Pinpoint the cell where the given text exists, returning its [x, y] midpoint coordinate. 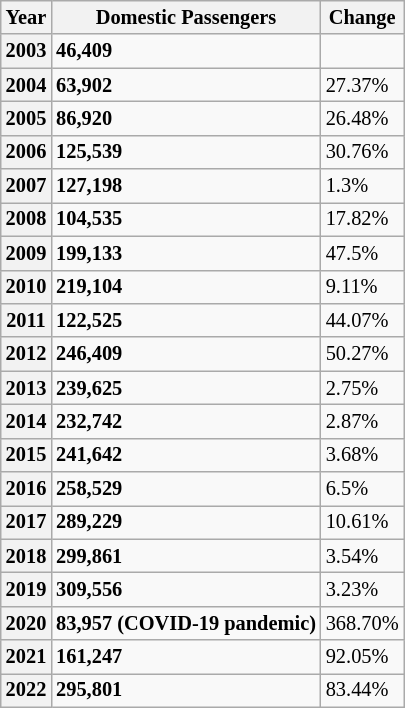
9.11% [362, 287]
26.48% [362, 118]
2007 [26, 186]
10.61% [362, 522]
2013 [26, 388]
368.70% [362, 623]
2021 [26, 657]
83.44% [362, 690]
2004 [26, 85]
2.87% [362, 421]
2015 [26, 455]
83,957 (COVID-19 pandemic) [186, 623]
299,861 [186, 556]
104,535 [186, 219]
Change [362, 17]
3.23% [362, 589]
44.07% [362, 320]
6.5% [362, 489]
2016 [26, 489]
2010 [26, 287]
3.54% [362, 556]
295,801 [186, 690]
2012 [26, 354]
2020 [26, 623]
2.75% [362, 388]
219,104 [186, 287]
63,902 [186, 85]
289,229 [186, 522]
199,133 [186, 253]
2018 [26, 556]
309,556 [186, 589]
246,409 [186, 354]
232,742 [186, 421]
3.68% [362, 455]
2014 [26, 421]
127,198 [186, 186]
1.3% [362, 186]
2009 [26, 253]
125,539 [186, 152]
161,247 [186, 657]
122,525 [186, 320]
2005 [26, 118]
46,409 [186, 51]
2006 [26, 152]
258,529 [186, 489]
2003 [26, 51]
50.27% [362, 354]
27.37% [362, 85]
2011 [26, 320]
241,642 [186, 455]
Year [26, 17]
92.05% [362, 657]
2022 [26, 690]
86,920 [186, 118]
Domestic Passengers [186, 17]
2008 [26, 219]
47.5% [362, 253]
2019 [26, 589]
17.82% [362, 219]
239,625 [186, 388]
30.76% [362, 152]
2017 [26, 522]
